Identify which cell holds the provided text, then report its (X, Y) central coordinate. 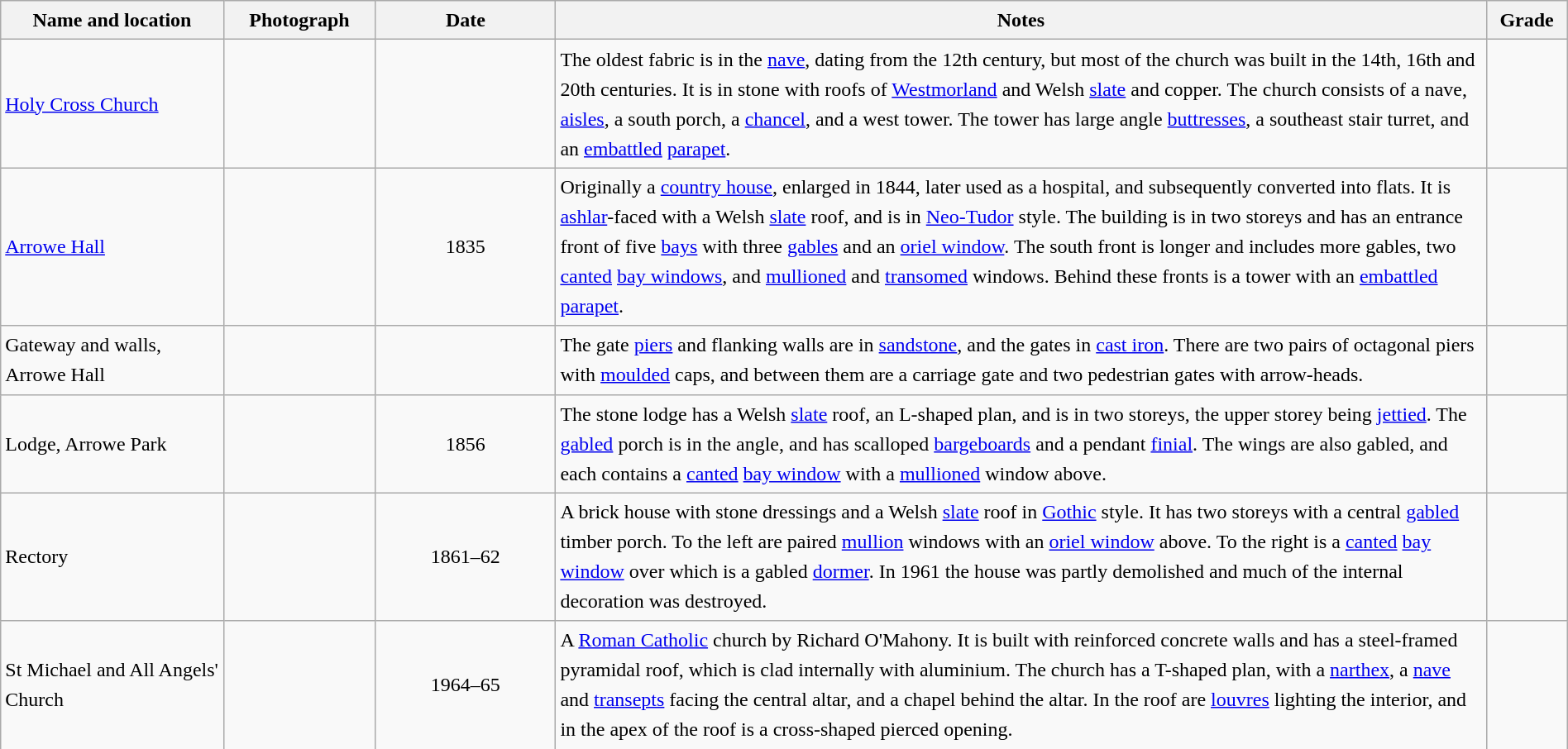
Lodge, Arrowe Park (112, 443)
1964–65 (466, 685)
1861–62 (466, 557)
St Michael and All Angels' Church (112, 685)
Grade (1527, 20)
1835 (466, 246)
Arrowe Hall (112, 246)
Rectory (112, 557)
Gateway and walls,Arrowe Hall (112, 360)
Date (466, 20)
Notes (1021, 20)
Photograph (299, 20)
Name and location (112, 20)
Holy Cross Church (112, 104)
1856 (466, 443)
